Output the (X, Y) coordinate of the center of the cell containing the given text.  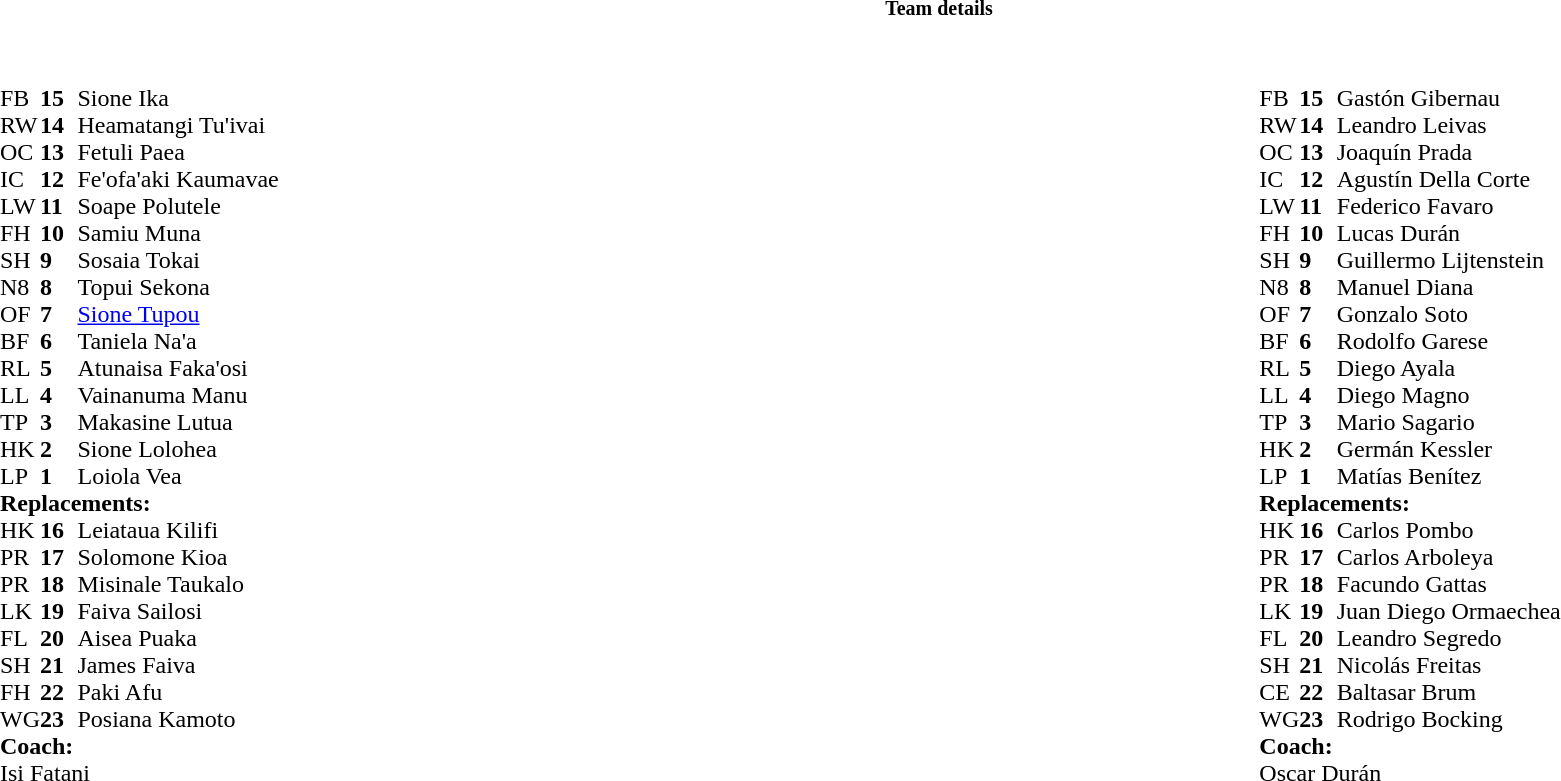
Sione Ika (178, 98)
Heamatangi Tu'ivai (178, 126)
Samiu Muna (178, 234)
Carlos Pombo (1449, 530)
Faiva Sailosi (178, 612)
Paki Afu (178, 692)
Fetuli Paea (178, 152)
Diego Ayala (1449, 368)
Rodolfo Garese (1449, 342)
Atunaisa Faka'osi (178, 368)
Juan Diego Ormaechea (1449, 612)
Loiola Vea (178, 476)
Soape Polutele (178, 206)
Diego Magno (1449, 396)
Gonzalo Soto (1449, 314)
Germán Kessler (1449, 450)
Sione Tupou (178, 314)
Matías Benítez (1449, 476)
Guillermo Lijtenstein (1449, 260)
James Faiva (178, 666)
Makasine Lutua (178, 422)
Fe'ofa'aki Kaumavae (178, 180)
Gastón Gibernau (1449, 98)
Taniela Na'a (178, 342)
Lucas Durán (1449, 234)
Baltasar Brum (1449, 692)
Manuel Diana (1449, 288)
Sosaia Tokai (178, 260)
CE (1279, 692)
Leiataua Kilifi (178, 530)
Posiana Kamoto (178, 720)
Vainanuma Manu (178, 396)
Agustín Della Corte (1449, 180)
Topui Sekona (178, 288)
Rodrigo Bocking (1449, 720)
Aisea Puaka (178, 638)
Facundo Gattas (1449, 584)
Solomone Kioa (178, 558)
Sione Lolohea (178, 450)
Leandro Leivas (1449, 126)
Carlos Arboleya (1449, 558)
Joaquín Prada (1449, 152)
Mario Sagario (1449, 422)
Leandro Segredo (1449, 638)
Federico Favaro (1449, 206)
Misinale Taukalo (178, 584)
Nicolás Freitas (1449, 666)
